Search for the cell housing the specified text and yield its (X, Y) center coordinate. 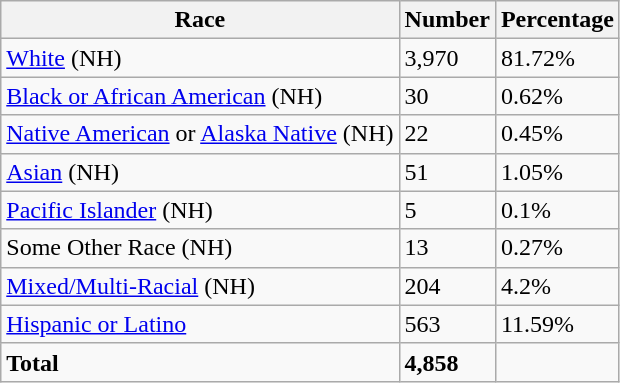
Some Other Race (NH) (200, 248)
51 (447, 172)
Native American or Alaska Native (NH) (200, 134)
Hispanic or Latino (200, 324)
3,970 (447, 58)
0.27% (557, 248)
4.2% (557, 286)
0.1% (557, 210)
Race (200, 20)
1.05% (557, 172)
Percentage (557, 20)
22 (447, 134)
Pacific Islander (NH) (200, 210)
Mixed/Multi-Racial (NH) (200, 286)
White (NH) (200, 58)
13 (447, 248)
81.72% (557, 58)
11.59% (557, 324)
Total (200, 362)
Number (447, 20)
5 (447, 210)
Asian (NH) (200, 172)
204 (447, 286)
30 (447, 96)
563 (447, 324)
0.45% (557, 134)
4,858 (447, 362)
Black or African American (NH) (200, 96)
0.62% (557, 96)
